Detect which cell encompasses the target text, then output its (X, Y) center coordinate. 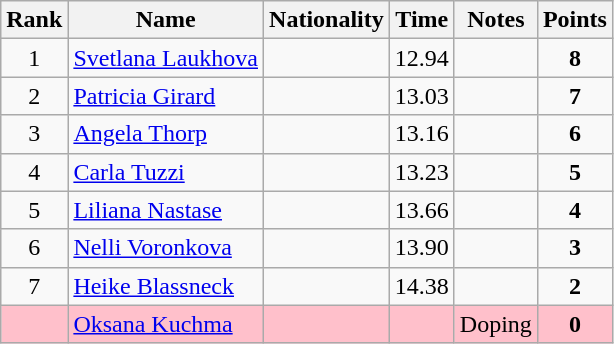
Time (422, 20)
13.66 (422, 210)
Liliana Nastase (166, 210)
13.90 (422, 248)
13.03 (422, 96)
Angela Thorp (166, 134)
0 (574, 324)
Carla Tuzzi (166, 172)
Patricia Girard (166, 96)
Svetlana Laukhova (166, 58)
8 (574, 58)
1 (34, 58)
Name (166, 20)
Nelli Voronkova (166, 248)
Points (574, 20)
13.23 (422, 172)
Notes (496, 20)
Oksana Kuchma (166, 324)
Doping (496, 324)
13.16 (422, 134)
Nationality (327, 20)
14.38 (422, 286)
12.94 (422, 58)
Heike Blassneck (166, 286)
Rank (34, 20)
